Provide the [X, Y] coordinate of the cell's center where the given text is located.  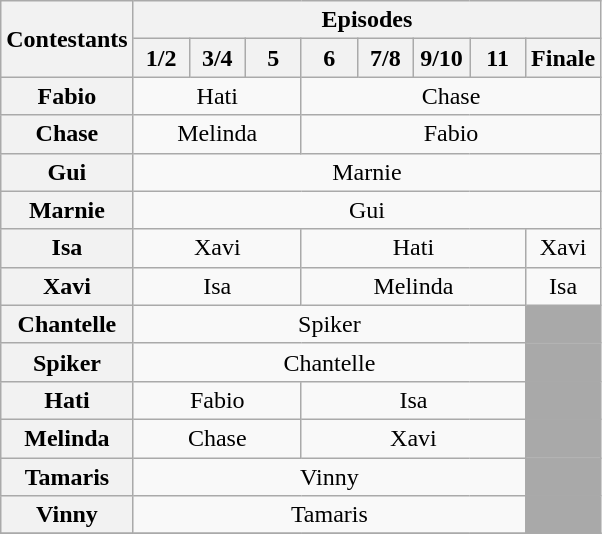
7/8 [385, 58]
3/4 [217, 58]
Finale [564, 58]
1/2 [161, 58]
Episodes [367, 20]
5 [273, 58]
11 [498, 58]
9/10 [441, 58]
6 [329, 58]
Contestants [67, 39]
